Return [X, Y] of the center of cell containing provided text 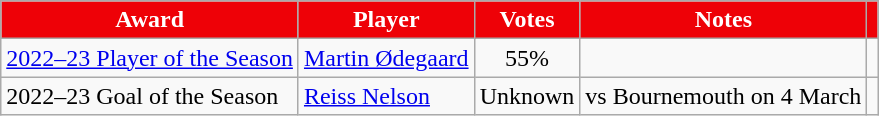
Unknown [527, 96]
55% [527, 58]
vs Bournemouth on 4 March [724, 96]
Reiss Nelson [386, 96]
Notes [724, 20]
Martin Ødegaard [386, 58]
Award [150, 20]
2022–23 Goal of the Season [150, 96]
2022–23 Player of the Season [150, 58]
Votes [527, 20]
Player [386, 20]
